Identify which cell holds the provided text, then report its [x, y] central coordinate. 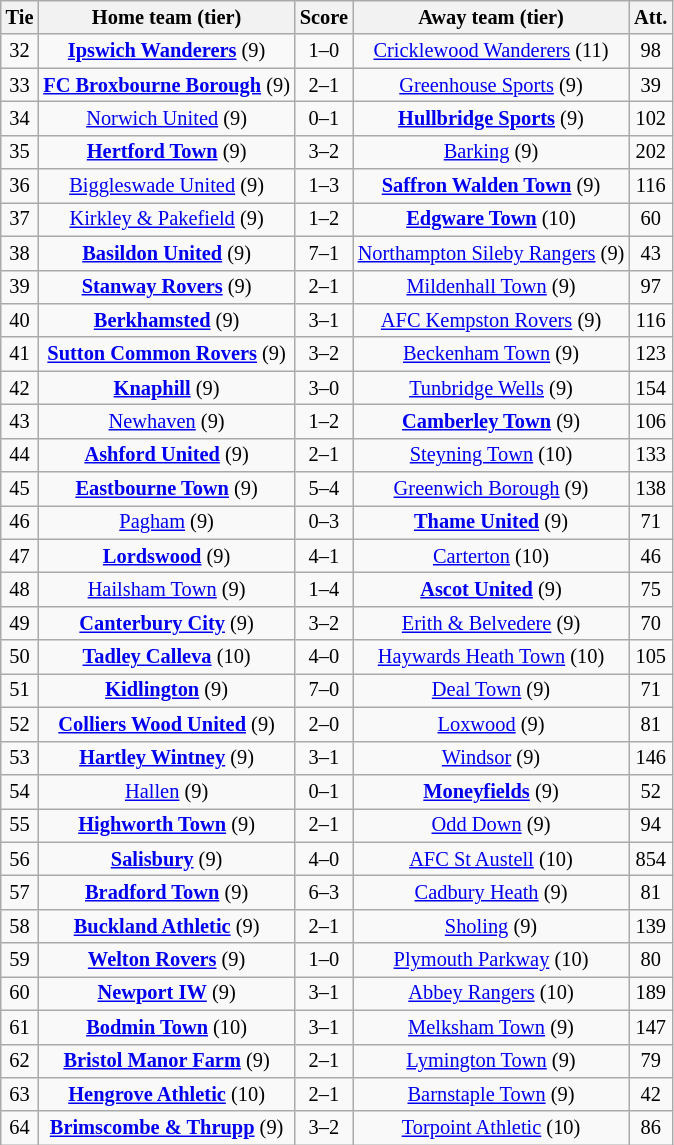
Biggleswade United (9) [166, 186]
Greenwich Borough (9) [491, 489]
Hallen (9) [166, 791]
Eastbourne Town (9) [166, 489]
Bradford Town (9) [166, 892]
Tadley Calleva (10) [166, 657]
54 [20, 791]
Canterbury City (9) [166, 623]
Saffron Walden Town (9) [491, 186]
139 [650, 926]
AFC Kempston Rovers (9) [491, 320]
38 [20, 253]
59 [20, 960]
Plymouth Parkway (10) [491, 960]
Kirkley & Pakefield (9) [166, 219]
Moneyfields (9) [491, 791]
32 [20, 51]
Hullbridge Sports (9) [491, 118]
Away team (tier) [491, 17]
Steyning Town (10) [491, 455]
Torpoint Athletic (10) [491, 1128]
Norwich United (9) [166, 118]
Colliers Wood United (9) [166, 724]
41 [20, 354]
36 [20, 186]
98 [650, 51]
854 [650, 859]
86 [650, 1128]
106 [650, 421]
51 [20, 690]
105 [650, 657]
Stanway Rovers (9) [166, 287]
Windsor (9) [491, 758]
97 [650, 287]
33 [20, 85]
AFC St Austell (10) [491, 859]
Melksham Town (9) [491, 1027]
FC Broxbourne Borough (9) [166, 85]
Camberley Town (9) [491, 421]
Salisbury (9) [166, 859]
45 [20, 489]
Beckenham Town (9) [491, 354]
Sutton Common Rovers (9) [166, 354]
123 [650, 354]
57 [20, 892]
Sholing (9) [491, 926]
Hartley Wintney (9) [166, 758]
Hertford Town (9) [166, 152]
64 [20, 1128]
70 [650, 623]
55 [20, 825]
1–3 [324, 186]
37 [20, 219]
Home team (tier) [166, 17]
Newhaven (9) [166, 421]
Ipswich Wanderers (9) [166, 51]
154 [650, 388]
49 [20, 623]
Mildenhall Town (9) [491, 287]
5–4 [324, 489]
40 [20, 320]
Att. [650, 17]
Hengrove Athletic (10) [166, 1094]
Barnstaple Town (9) [491, 1094]
47 [20, 556]
Lordswood (9) [166, 556]
Abbey Rangers (10) [491, 993]
Bodmin Town (10) [166, 1027]
Odd Down (9) [491, 825]
Tunbridge Wells (9) [491, 388]
Lymington Town (9) [491, 1061]
Highworth Town (9) [166, 825]
34 [20, 118]
Newport IW (9) [166, 993]
Knaphill (9) [166, 388]
102 [650, 118]
75 [650, 589]
58 [20, 926]
1–4 [324, 589]
48 [20, 589]
61 [20, 1027]
Basildon United (9) [166, 253]
Erith & Belvedere (9) [491, 623]
3–0 [324, 388]
Kidlington (9) [166, 690]
Hailsham Town (9) [166, 589]
Ashford United (9) [166, 455]
Tie [20, 17]
62 [20, 1061]
Carterton (10) [491, 556]
Edgware Town (10) [491, 219]
50 [20, 657]
Thame United (9) [491, 522]
35 [20, 152]
146 [650, 758]
Greenhouse Sports (9) [491, 85]
Loxwood (9) [491, 724]
2–0 [324, 724]
Pagham (9) [166, 522]
Bristol Manor Farm (9) [166, 1061]
Ascot United (9) [491, 589]
Barking (9) [491, 152]
Score [324, 17]
Brimscombe & Thrupp (9) [166, 1128]
63 [20, 1094]
Haywards Heath Town (10) [491, 657]
133 [650, 455]
202 [650, 152]
94 [650, 825]
Buckland Athletic (9) [166, 926]
56 [20, 859]
7–0 [324, 690]
Berkhamsted (9) [166, 320]
79 [650, 1061]
138 [650, 489]
Welton Rovers (9) [166, 960]
Deal Town (9) [491, 690]
Cricklewood Wanderers (11) [491, 51]
0–3 [324, 522]
Cadbury Heath (9) [491, 892]
53 [20, 758]
7–1 [324, 253]
6–3 [324, 892]
4–1 [324, 556]
189 [650, 993]
Northampton Sileby Rangers (9) [491, 253]
80 [650, 960]
44 [20, 455]
147 [650, 1027]
